Search for the cell housing the specified text and yield its [x, y] center coordinate. 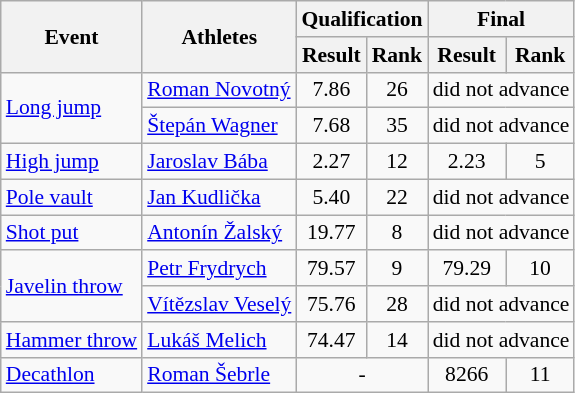
2.27 [331, 162]
74.47 [331, 340]
Long jump [72, 108]
19.77 [331, 233]
Final [502, 19]
Athletes [219, 36]
11 [540, 375]
12 [396, 162]
28 [396, 304]
Štepán Wagner [219, 126]
5 [540, 162]
14 [396, 340]
10 [540, 269]
Jaroslav Bába [219, 162]
Hammer throw [72, 340]
- [362, 375]
High jump [72, 162]
8 [396, 233]
Jan Kudlička [219, 197]
Lukáš Melich [219, 340]
26 [396, 90]
Antonín Žalský [219, 233]
7.86 [331, 90]
Pole vault [72, 197]
Roman Novotný [219, 90]
79.57 [331, 269]
7.68 [331, 126]
Vítězslav Veselý [219, 304]
35 [396, 126]
Decathlon [72, 375]
Shot put [72, 233]
Javelin throw [72, 286]
22 [396, 197]
79.29 [467, 269]
2.23 [467, 162]
Qualification [362, 19]
Event [72, 36]
Roman Šebrle [219, 375]
5.40 [331, 197]
9 [396, 269]
Petr Frydrych [219, 269]
75.76 [331, 304]
8266 [467, 375]
